From the cell containing the given text, extract its center point as [X, Y] coordinate. 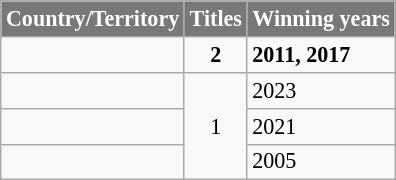
Country/Territory [93, 18]
2011, 2017 [321, 54]
1 [216, 126]
2021 [321, 126]
Titles [216, 18]
2005 [321, 162]
2023 [321, 90]
2 [216, 54]
Winning years [321, 18]
